Identify which cell holds the provided text, then report its (x, y) central coordinate. 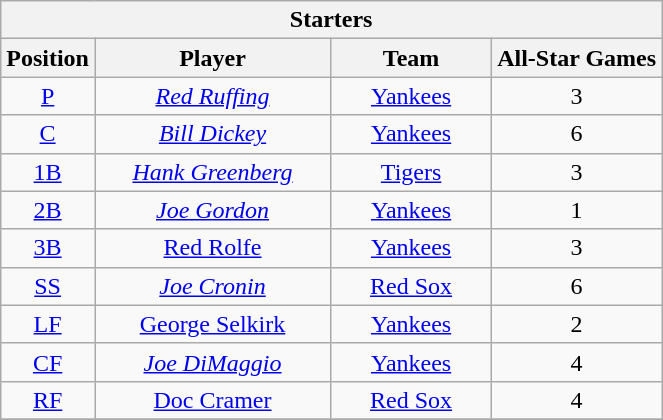
2B (48, 210)
Joe DiMaggio (212, 362)
LF (48, 324)
Player (212, 58)
Red Ruffing (212, 96)
Joe Gordon (212, 210)
Tigers (412, 172)
Doc Cramer (212, 400)
Position (48, 58)
2 (577, 324)
CF (48, 362)
George Selkirk (212, 324)
3B (48, 248)
RF (48, 400)
Team (412, 58)
1 (577, 210)
Joe Cronin (212, 286)
C (48, 134)
Starters (332, 20)
1B (48, 172)
SS (48, 286)
Bill Dickey (212, 134)
P (48, 96)
Hank Greenberg (212, 172)
Red Rolfe (212, 248)
All-Star Games (577, 58)
